Pinpoint the cell where the given text exists, returning its [x, y] midpoint coordinate. 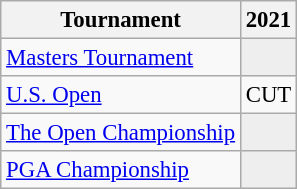
Masters Tournament [121, 58]
2021 [268, 20]
U.S. Open [121, 95]
CUT [268, 95]
PGA Championship [121, 170]
Tournament [121, 20]
The Open Championship [121, 133]
